Return the [x, y] coordinate for the center point of the cell that contains the specified text.  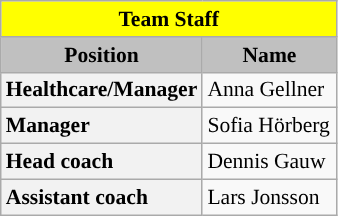
Lars Jonsson [269, 197]
Anna Gellner [269, 90]
Position [102, 55]
Assistant coach [102, 197]
Name [269, 55]
Head coach [102, 162]
Sofia Hörberg [269, 126]
Dennis Gauw [269, 162]
Team Staff [169, 19]
Manager [102, 126]
Healthcare/Manager [102, 90]
